Find where the given text appears and provide that cell's center as [x, y] coordinate. 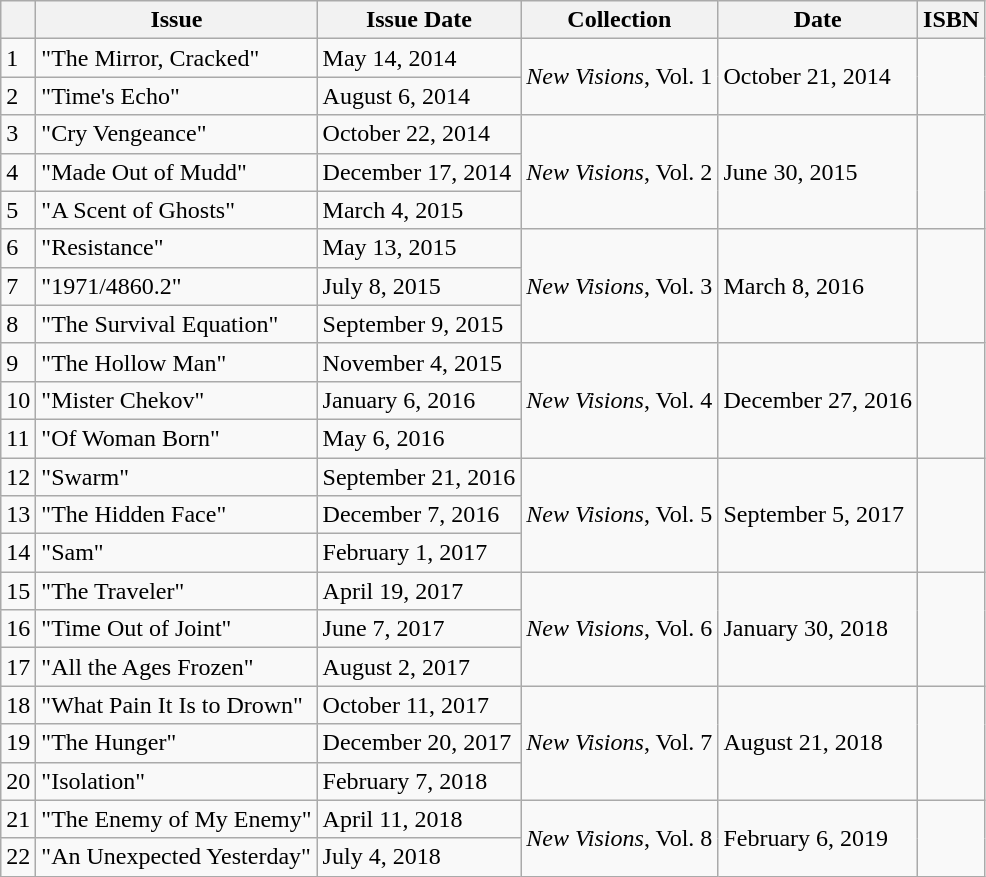
October 21, 2014 [818, 77]
February 7, 2018 [419, 781]
"Swarm" [176, 477]
December 20, 2017 [419, 743]
5 [18, 210]
February 6, 2019 [818, 838]
March 4, 2015 [419, 210]
New Visions, Vol. 7 [620, 743]
"Resistance" [176, 248]
20 [18, 781]
October 22, 2014 [419, 134]
August 21, 2018 [818, 743]
"Sam" [176, 553]
October 11, 2017 [419, 705]
"The Mirror, Cracked" [176, 58]
New Visions, Vol. 8 [620, 838]
11 [18, 438]
ISBN [952, 20]
"The Hollow Man" [176, 362]
Issue Date [419, 20]
6 [18, 248]
New Visions, Vol. 3 [620, 286]
"What Pain It Is to Drown" [176, 705]
January 6, 2016 [419, 400]
15 [18, 591]
"The Hunger" [176, 743]
1 [18, 58]
New Visions, Vol. 2 [620, 172]
Collection [620, 20]
3 [18, 134]
10 [18, 400]
New Visions, Vol. 4 [620, 400]
"1971/4860.2" [176, 286]
"The Survival Equation" [176, 324]
April 11, 2018 [419, 819]
13 [18, 515]
"Mister Chekov" [176, 400]
7 [18, 286]
November 4, 2015 [419, 362]
"Time Out of Joint" [176, 629]
Date [818, 20]
"Time's Echo" [176, 96]
2 [18, 96]
22 [18, 857]
18 [18, 705]
May 6, 2016 [419, 438]
September 5, 2017 [818, 515]
16 [18, 629]
Issue [176, 20]
"The Traveler" [176, 591]
"Isolation" [176, 781]
14 [18, 553]
21 [18, 819]
"Made Out of Mudd" [176, 172]
September 9, 2015 [419, 324]
New Visions, Vol. 5 [620, 515]
December 17, 2014 [419, 172]
19 [18, 743]
August 2, 2017 [419, 667]
"Cry Vengeance" [176, 134]
"The Hidden Face" [176, 515]
September 21, 2016 [419, 477]
July 8, 2015 [419, 286]
December 27, 2016 [818, 400]
17 [18, 667]
12 [18, 477]
New Visions, Vol. 1 [620, 77]
May 13, 2015 [419, 248]
March 8, 2016 [818, 286]
July 4, 2018 [419, 857]
May 14, 2014 [419, 58]
8 [18, 324]
"A Scent of Ghosts" [176, 210]
January 30, 2018 [818, 629]
December 7, 2016 [419, 515]
June 30, 2015 [818, 172]
"All the Ages Frozen" [176, 667]
"An Unexpected Yesterday" [176, 857]
"The Enemy of My Enemy" [176, 819]
9 [18, 362]
April 19, 2017 [419, 591]
February 1, 2017 [419, 553]
"Of Woman Born" [176, 438]
June 7, 2017 [419, 629]
4 [18, 172]
New Visions, Vol. 6 [620, 629]
August 6, 2014 [419, 96]
